Return (x, y) of the center of cell containing provided text 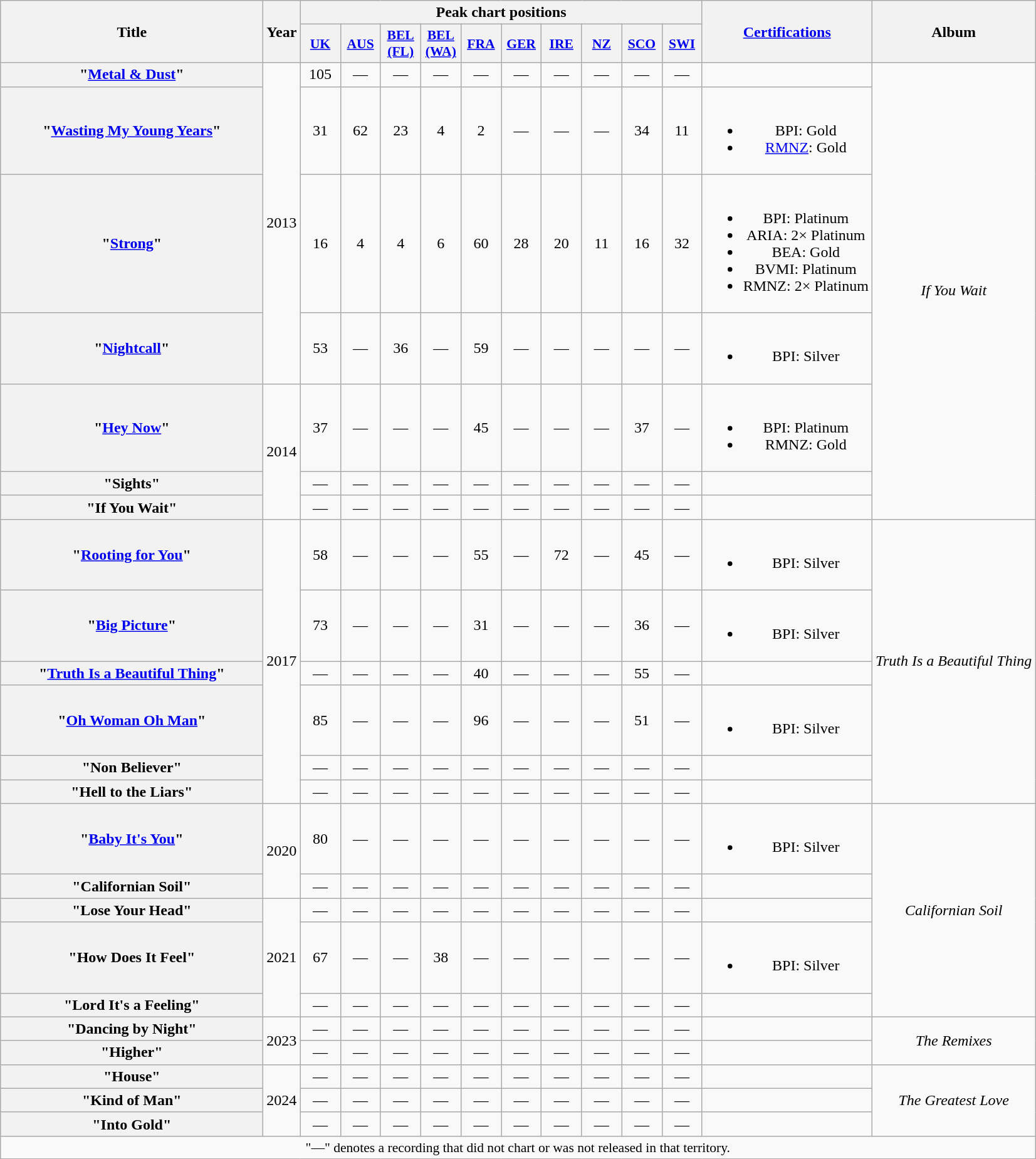
If You Wait (953, 291)
96 (481, 721)
FRA (481, 44)
2020 (282, 851)
"Non Believer" (132, 768)
62 (360, 130)
"Strong" (132, 243)
2021 (282, 958)
"Into Gold" (132, 1124)
34 (642, 130)
BEL(WA) (441, 44)
The Greatest Love (953, 1100)
"Baby It's You" (132, 839)
"Hell to the Liars" (132, 792)
2013 (282, 223)
"Big Picture" (132, 626)
32 (682, 243)
"House" (132, 1076)
"If You Wait" (132, 507)
NZ (602, 44)
6 (441, 243)
Californian Soil (953, 910)
BPI: GoldRMNZ: Gold (787, 130)
Certifications (787, 31)
"Dancing by Night" (132, 1029)
AUS (360, 44)
"Lord It's a Feeling" (132, 1005)
"Hey Now" (132, 427)
"Truth Is a Beautiful Thing" (132, 673)
"Californian Soil" (132, 886)
80 (320, 839)
Album (953, 31)
SWI (682, 44)
Title (132, 31)
2024 (282, 1100)
Truth Is a Beautiful Thing (953, 661)
67 (320, 958)
2014 (282, 451)
2023 (282, 1041)
"Nightcall" (132, 349)
Year (282, 31)
2017 (282, 661)
"—" denotes a recording that did not chart or was not released in that territory. (518, 1147)
Peak chart positions (501, 13)
60 (481, 243)
"Wasting My Young Years" (132, 130)
UK (320, 44)
53 (320, 349)
59 (481, 349)
"Lose Your Head" (132, 910)
IRE (562, 44)
BPI: PlatinumRMNZ: Gold (787, 427)
"Sights" (132, 483)
28 (521, 243)
40 (481, 673)
GER (521, 44)
"Kind of Man" (132, 1100)
73 (320, 626)
23 (400, 130)
105 (320, 75)
51 (642, 721)
"How Does It Feel" (132, 958)
BEL(FL) (400, 44)
58 (320, 554)
The Remixes (953, 1041)
20 (562, 243)
"Rooting for You" (132, 554)
72 (562, 554)
"Metal & Dust" (132, 75)
BPI: PlatinumARIA: 2× PlatinumBEA: GoldBVMI: PlatinumRMNZ: 2× Platinum (787, 243)
2 (481, 130)
"Higher" (132, 1052)
SCO (642, 44)
38 (441, 958)
85 (320, 721)
"Oh Woman Oh Man" (132, 721)
